Provide the (X, Y) coordinate of the cell's center where the given text is located.  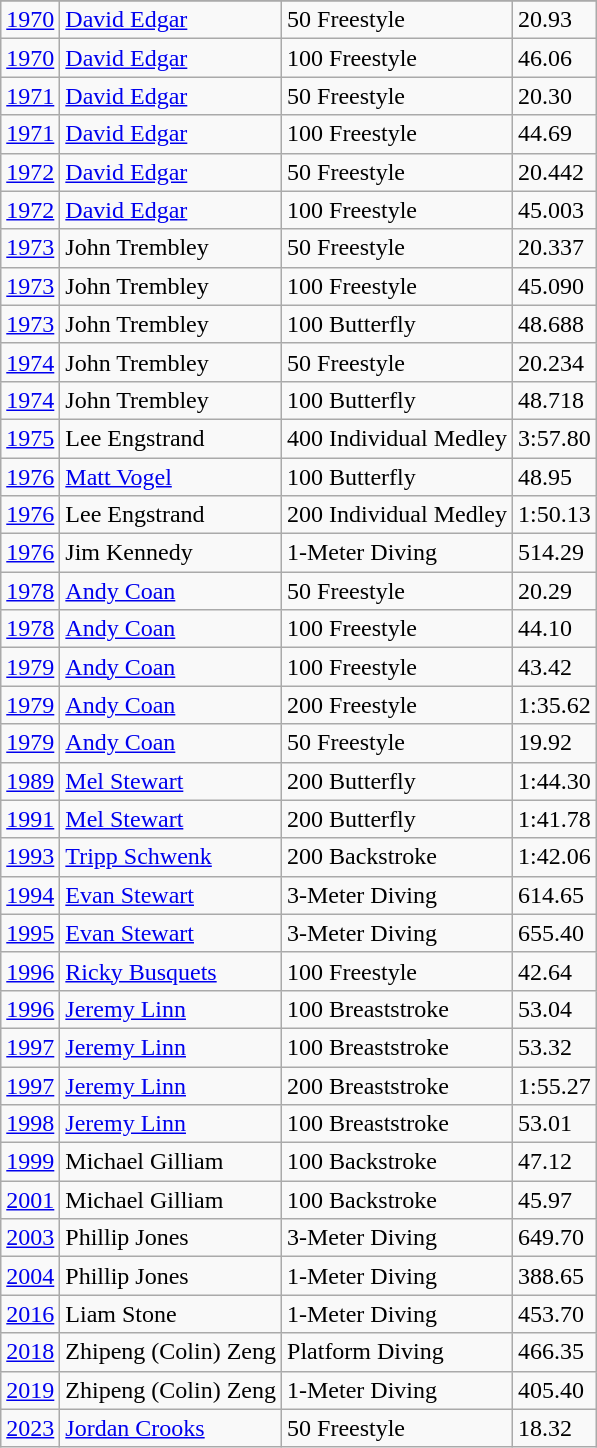
44.10 (555, 629)
1994 (30, 895)
44.69 (555, 134)
1975 (30, 438)
649.70 (555, 1238)
1:42.06 (555, 857)
2016 (30, 1314)
Matt Vogel (171, 477)
3:57.80 (555, 438)
20.29 (555, 591)
Liam Stone (171, 1314)
Jim Kennedy (171, 553)
655.40 (555, 933)
2001 (30, 1200)
1:41.78 (555, 819)
2023 (30, 1428)
405.40 (555, 1390)
200 Breaststroke (398, 1085)
46.06 (555, 58)
1989 (30, 781)
466.35 (555, 1352)
20.234 (555, 362)
514.29 (555, 553)
53.04 (555, 1009)
42.64 (555, 971)
20.93 (555, 20)
1:35.62 (555, 705)
Jordan Crooks (171, 1428)
1:55.27 (555, 1085)
47.12 (555, 1162)
18.32 (555, 1428)
45.090 (555, 286)
1995 (30, 933)
48.718 (555, 400)
Platform Diving (398, 1352)
19.92 (555, 743)
2004 (30, 1276)
614.65 (555, 895)
45.003 (555, 210)
45.97 (555, 1200)
48.688 (555, 324)
53.32 (555, 1047)
20.30 (555, 96)
43.42 (555, 667)
200 Freestyle (398, 705)
2019 (30, 1390)
200 Individual Medley (398, 515)
2018 (30, 1352)
200 Backstroke (398, 857)
53.01 (555, 1124)
Tripp Schwenk (171, 857)
1:44.30 (555, 781)
388.65 (555, 1276)
1991 (30, 819)
453.70 (555, 1314)
1:50.13 (555, 515)
400 Individual Medley (398, 438)
1993 (30, 857)
2003 (30, 1238)
20.337 (555, 248)
1999 (30, 1162)
1998 (30, 1124)
Ricky Busquets (171, 971)
20.442 (555, 172)
48.95 (555, 477)
